From the cell containing the given text, extract its center point as [x, y] coordinate. 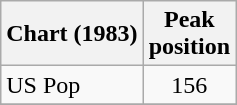
Chart (1983) [72, 34]
US Pop [72, 85]
156 [189, 85]
Peakposition [189, 34]
